Search for the cell housing the specified text and yield its [X, Y] center coordinate. 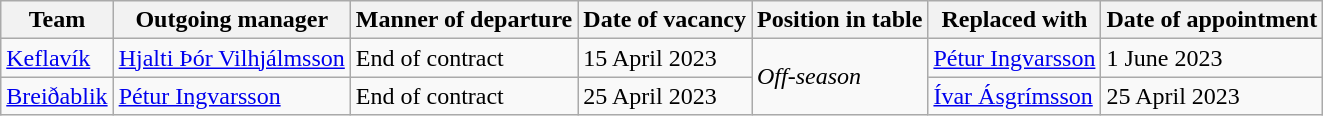
Date of appointment [1212, 20]
15 April 2023 [665, 58]
Ívar Ásgrímsson [1014, 96]
Manner of departure [464, 20]
Hjalti Þór Vilhjálmsson [232, 58]
Position in table [840, 20]
1 June 2023 [1212, 58]
Replaced with [1014, 20]
Date of vacancy [665, 20]
Breiðablik [57, 96]
Off-season [840, 77]
Team [57, 20]
Keflavík [57, 58]
Outgoing manager [232, 20]
